Pinpoint the cell where the given text exists, returning its [x, y] midpoint coordinate. 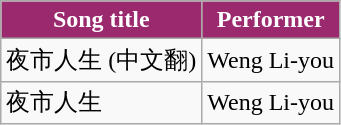
夜市人生 (中文翻) [102, 60]
夜市人生 [102, 102]
Song title [102, 20]
Performer [271, 20]
